Return the [X, Y] coordinate for the center point of the cell that contains the specified text.  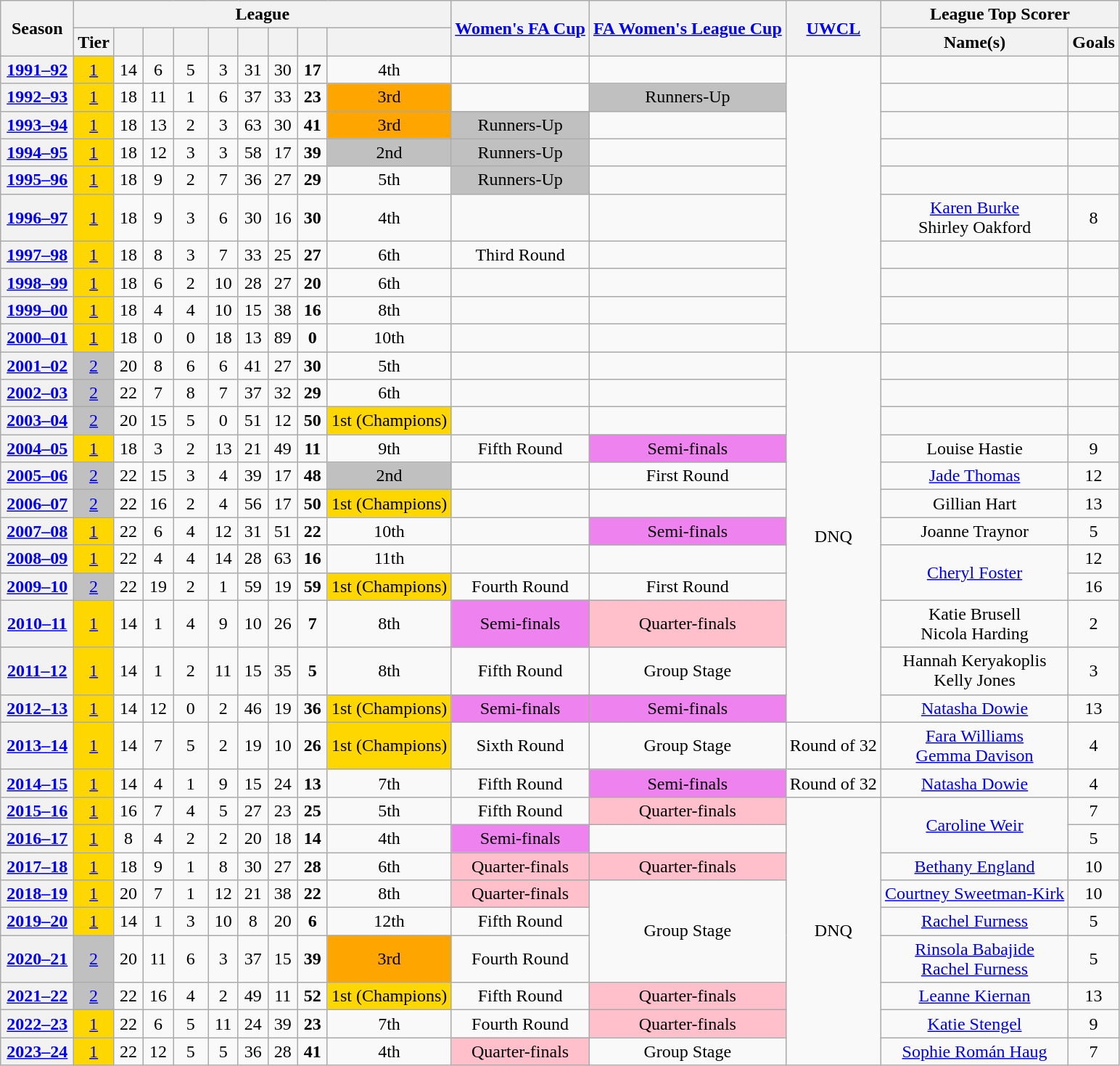
Rinsola Babajide Rachel Furness [974, 959]
11th [389, 559]
2017–18 [38, 866]
58 [252, 152]
Bethany England [974, 866]
Sophie Román Haug [974, 1051]
56 [252, 504]
46 [252, 708]
2022–23 [38, 1024]
2012–13 [38, 708]
2005–06 [38, 476]
52 [312, 996]
2014–15 [38, 783]
Goals [1094, 42]
Fara Williams Gemma Davison [974, 746]
2009–10 [38, 586]
35 [283, 671]
FA Women's League Cup [688, 28]
Courtney Sweetman-Kirk [974, 894]
2013–14 [38, 746]
Women's FA Cup [521, 28]
2021–22 [38, 996]
2007–08 [38, 531]
1999–00 [38, 310]
Katie Brusell Nicola Harding [974, 624]
Season [38, 28]
32 [283, 393]
2008–09 [38, 559]
1995–96 [38, 180]
League Top Scorer [1000, 15]
Rachel Furness [974, 922]
2001–02 [38, 365]
12th [389, 922]
League [263, 15]
2019–20 [38, 922]
Leanne Kiernan [974, 996]
Louise Hastie [974, 448]
Tier [94, 42]
2002–03 [38, 393]
2011–12 [38, 671]
Gillian Hart [974, 504]
2023–24 [38, 1051]
1997–98 [38, 255]
2020–21 [38, 959]
2018–19 [38, 894]
89 [283, 337]
2015–16 [38, 811]
Third Round [521, 255]
Sixth Round [521, 746]
1998–99 [38, 282]
Caroline Weir [974, 824]
1994–95 [38, 152]
Jade Thomas [974, 476]
Katie Stengel [974, 1024]
1993–94 [38, 125]
UWCL [833, 28]
2004–05 [38, 448]
2000–01 [38, 337]
2003–04 [38, 421]
Hannah Keryakoplis Kelly Jones [974, 671]
Karen Burke Shirley Oakford [974, 218]
Name(s) [974, 42]
Joanne Traynor [974, 531]
1991–92 [38, 70]
9th [389, 448]
48 [312, 476]
Cheryl Foster [974, 573]
2016–17 [38, 838]
1996–97 [38, 218]
2010–11 [38, 624]
2006–07 [38, 504]
1992–93 [38, 97]
